Pinpoint the cell where the given text exists, returning its (X, Y) midpoint coordinate. 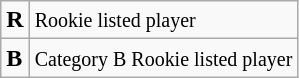
B (15, 58)
Rookie listed player (164, 20)
R (15, 20)
Category B Rookie listed player (164, 58)
